Output the (x, y) coordinate of the center of the cell containing the given text.  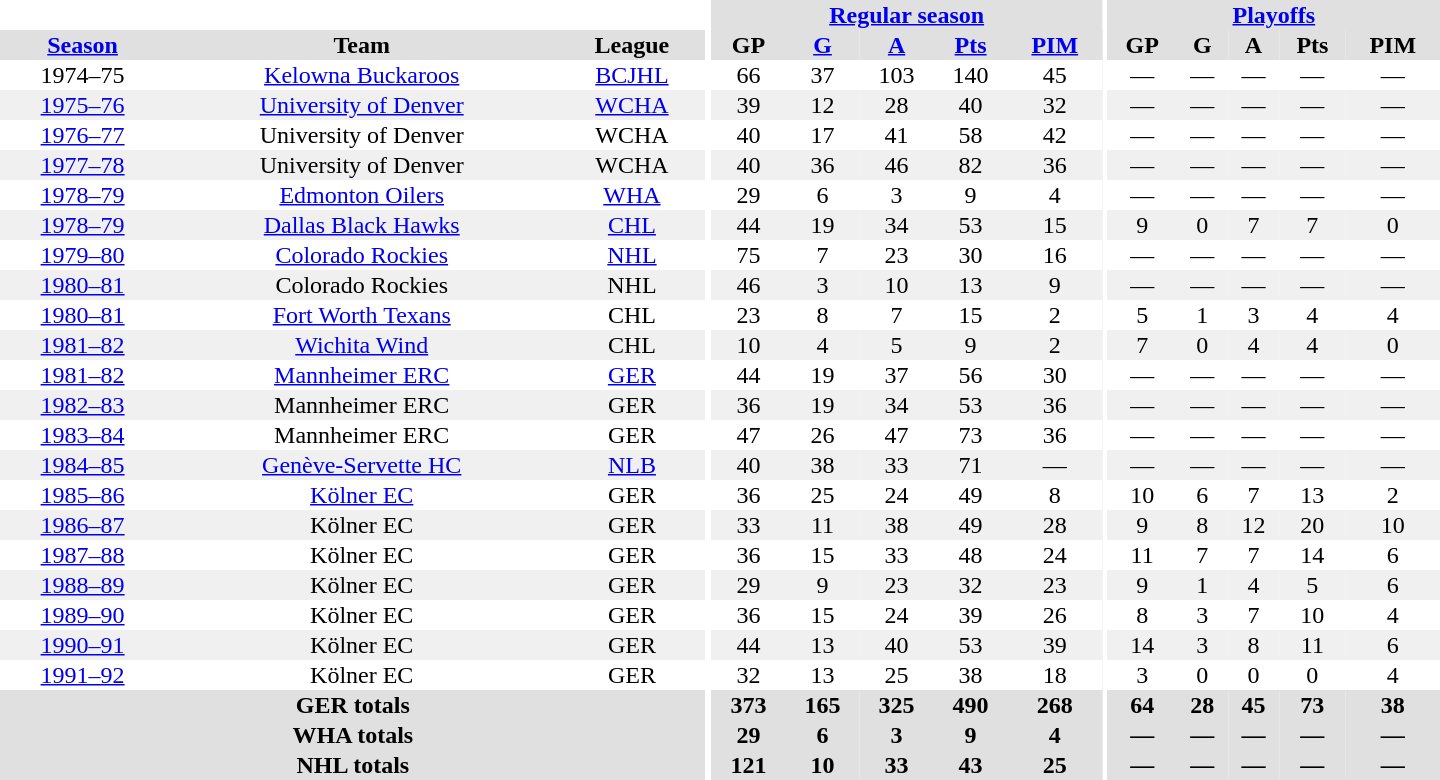
NLB (632, 465)
121 (748, 765)
18 (1055, 675)
1982–83 (82, 405)
Kelowna Buckaroos (362, 75)
NHL totals (353, 765)
1991–92 (82, 675)
Team (362, 45)
58 (971, 135)
1974–75 (82, 75)
League (632, 45)
1985–86 (82, 495)
66 (748, 75)
GER totals (353, 705)
Season (82, 45)
41 (897, 135)
1988–89 (82, 585)
1990–91 (82, 645)
16 (1055, 255)
71 (971, 465)
325 (897, 705)
1987–88 (82, 555)
373 (748, 705)
Regular season (906, 15)
Dallas Black Hawks (362, 225)
1977–78 (82, 165)
Fort Worth Texans (362, 315)
WHA totals (353, 735)
165 (822, 705)
1979–80 (82, 255)
1989–90 (82, 615)
490 (971, 705)
WHA (632, 195)
1975–76 (82, 105)
64 (1142, 705)
56 (971, 375)
42 (1055, 135)
268 (1055, 705)
1984–85 (82, 465)
1986–87 (82, 525)
103 (897, 75)
BCJHL (632, 75)
Wichita Wind (362, 345)
20 (1312, 525)
82 (971, 165)
Edmonton Oilers (362, 195)
1976–77 (82, 135)
75 (748, 255)
43 (971, 765)
17 (822, 135)
1983–84 (82, 435)
140 (971, 75)
48 (971, 555)
Genève-Servette HC (362, 465)
Playoffs (1274, 15)
